Scan for the cell matching the given text and deliver its [X, Y] coordinate at center. 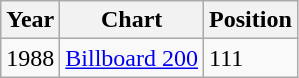
Billboard 200 [132, 58]
111 [251, 58]
1988 [30, 58]
Chart [132, 20]
Year [30, 20]
Position [251, 20]
